Return (X, Y) of the center of cell containing provided text 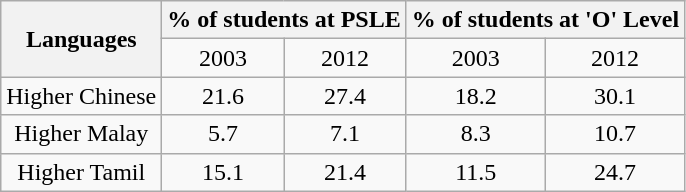
Higher Malay (82, 134)
21.4 (345, 172)
% of students at PSLE (284, 20)
11.5 (476, 172)
18.2 (476, 96)
Higher Chinese (82, 96)
Languages (82, 39)
% of students at 'O' Level (545, 20)
7.1 (345, 134)
10.7 (614, 134)
8.3 (476, 134)
5.7 (223, 134)
15.1 (223, 172)
21.6 (223, 96)
24.7 (614, 172)
Higher Tamil (82, 172)
30.1 (614, 96)
27.4 (345, 96)
